Scan for the cell matching the given text and deliver its [X, Y] coordinate at center. 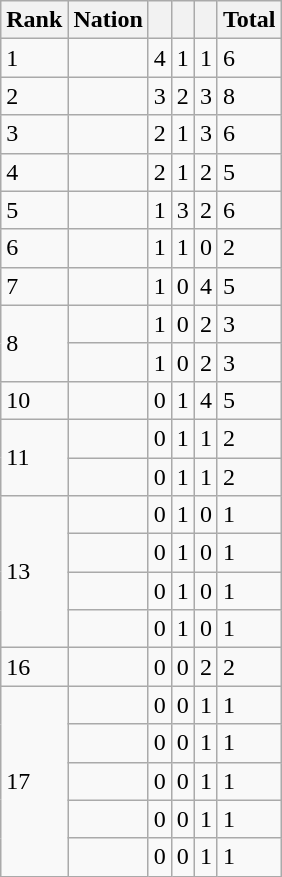
Rank [34, 20]
16 [34, 667]
Total [249, 20]
11 [34, 457]
17 [34, 781]
Nation [108, 20]
7 [34, 286]
13 [34, 572]
10 [34, 400]
